Capture the cell that displays the provided text and extract its [x, y] central coordinate. 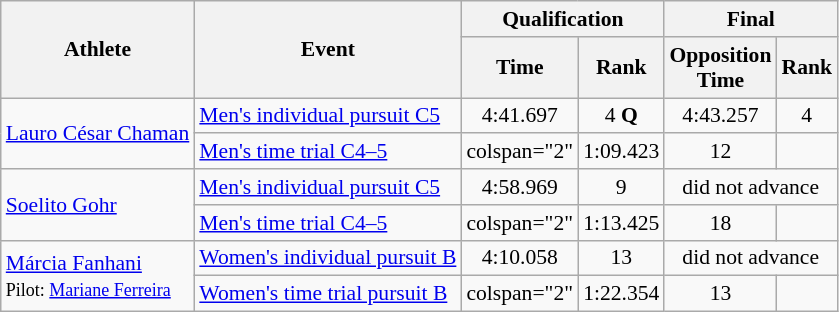
4:10.058 [520, 258]
1:13.425 [621, 223]
Time [520, 68]
OppositionTime [720, 68]
1:22.354 [621, 294]
9 [621, 187]
Qualification [562, 19]
Soelito Gohr [98, 204]
Women's individual pursuit B [328, 258]
Athlete [98, 50]
4:41.697 [520, 116]
Final [750, 19]
4 Q [621, 116]
Event [328, 50]
1:09.423 [621, 152]
Márcia FanhaniPilot: Mariane Ferreira [98, 276]
4:58.969 [520, 187]
12 [720, 152]
Women's time trial pursuit B [328, 294]
4 [806, 116]
Lauro César Chaman [98, 134]
18 [720, 223]
4:43.257 [720, 116]
